Provide the [X, Y] coordinate of the cell's center where the given text is located.  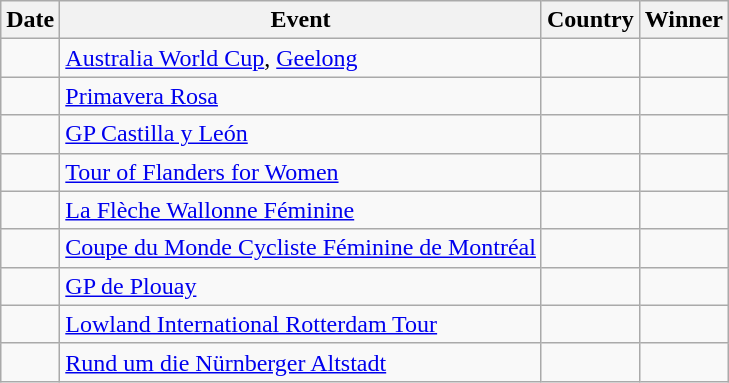
Australia World Cup, Geelong [301, 58]
Country [590, 20]
Primavera Rosa [301, 96]
Winner [684, 20]
Tour of Flanders for Women [301, 172]
GP de Plouay [301, 286]
Lowland International Rotterdam Tour [301, 324]
Event [301, 20]
Date [30, 20]
GP Castilla y León [301, 134]
La Flèche Wallonne Féminine [301, 210]
Coupe du Monde Cycliste Féminine de Montréal [301, 248]
Rund um die Nürnberger Altstadt [301, 362]
